Determine the (X, Y) coordinate at the center of the cell enclosing the given text.  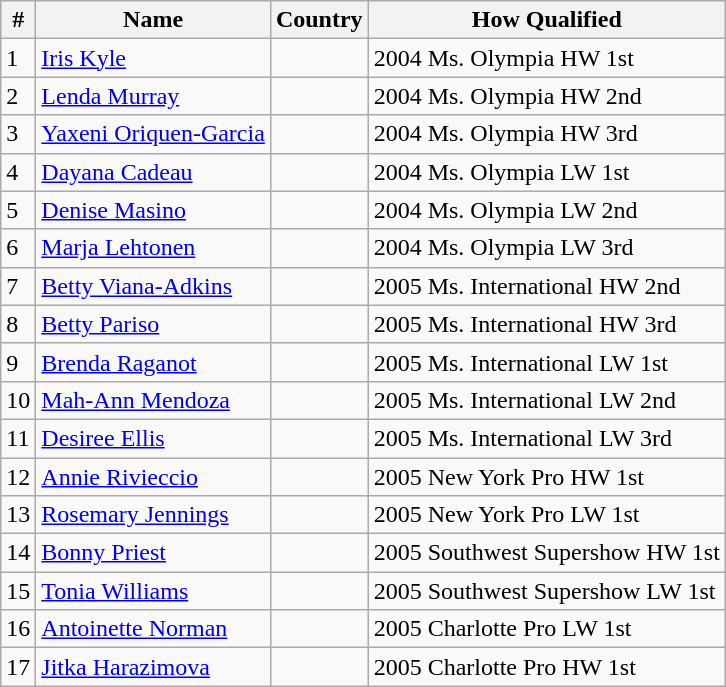
2005 Southwest Supershow LW 1st (546, 591)
1 (18, 58)
Rosemary Jennings (154, 515)
Mah-Ann Mendoza (154, 400)
2005 Charlotte Pro LW 1st (546, 629)
Lenda Murray (154, 96)
How Qualified (546, 20)
Country (319, 20)
14 (18, 553)
2005 New York Pro LW 1st (546, 515)
10 (18, 400)
2004 Ms. Olympia HW 2nd (546, 96)
Antoinette Norman (154, 629)
13 (18, 515)
12 (18, 477)
8 (18, 324)
Name (154, 20)
Jitka Harazimova (154, 667)
Iris Kyle (154, 58)
7 (18, 286)
2005 Ms. International LW 2nd (546, 400)
16 (18, 629)
15 (18, 591)
Brenda Raganot (154, 362)
5 (18, 210)
Betty Pariso (154, 324)
2005 Charlotte Pro HW 1st (546, 667)
6 (18, 248)
2004 Ms. Olympia LW 1st (546, 172)
Bonny Priest (154, 553)
2005 Ms. International HW 2nd (546, 286)
4 (18, 172)
Denise Masino (154, 210)
2005 New York Pro HW 1st (546, 477)
2005 Ms. International HW 3rd (546, 324)
3 (18, 134)
9 (18, 362)
Betty Viana-Adkins (154, 286)
17 (18, 667)
2004 Ms. Olympia LW 3rd (546, 248)
Marja Lehtonen (154, 248)
Tonia Williams (154, 591)
# (18, 20)
Yaxeni Oriquen-Garcia (154, 134)
2004 Ms. Olympia HW 3rd (546, 134)
Desiree Ellis (154, 438)
11 (18, 438)
2004 Ms. Olympia LW 2nd (546, 210)
2004 Ms. Olympia HW 1st (546, 58)
2 (18, 96)
2005 Southwest Supershow HW 1st (546, 553)
2005 Ms. International LW 1st (546, 362)
Dayana Cadeau (154, 172)
2005 Ms. International LW 3rd (546, 438)
Annie Rivieccio (154, 477)
